Capture the cell that displays the provided text and extract its [x, y] central coordinate. 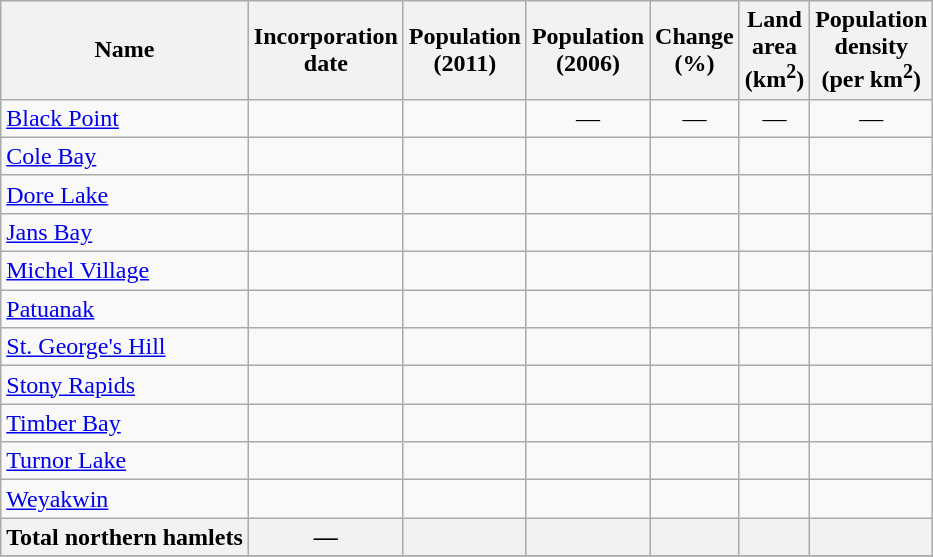
Michel Village [125, 271]
Population(2006) [588, 50]
Name [125, 50]
St. George's Hill [125, 347]
Jans Bay [125, 232]
Incorporationdate [326, 50]
Populationdensity(per km2) [872, 50]
Patuanak [125, 309]
Dore Lake [125, 194]
Total northern hamlets [125, 537]
Black Point [125, 118]
Stony Rapids [125, 385]
Cole Bay [125, 156]
Population(2011) [464, 50]
Turnor Lake [125, 461]
Weyakwin [125, 499]
Landarea(km2) [774, 50]
Change(%) [695, 50]
Timber Bay [125, 423]
